Search for the cell housing the specified text and yield its (X, Y) center coordinate. 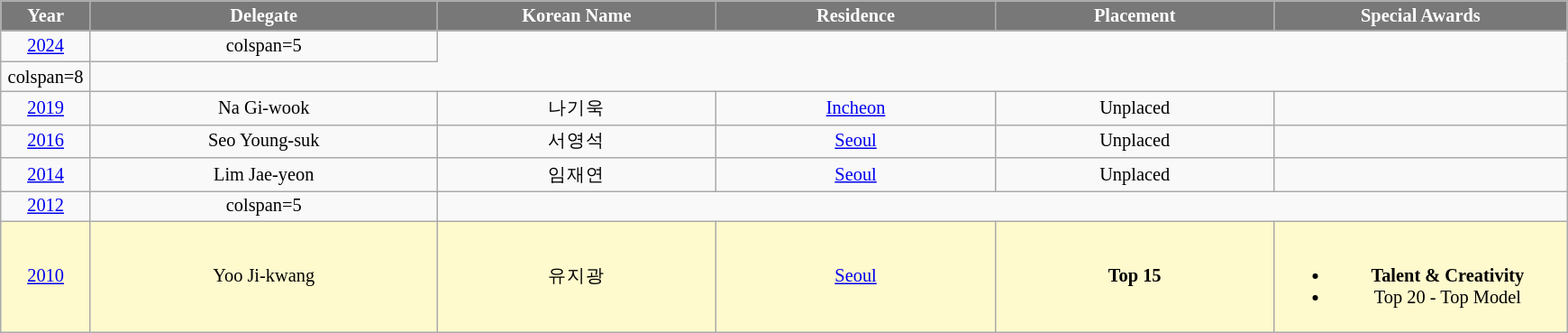
2024 (46, 46)
Talent & CreativityTop 20 - Top Model (1420, 276)
Top 15 (1135, 276)
Placement (1135, 15)
2014 (46, 175)
Lim Jae-yeon (263, 175)
나기욱 (577, 108)
Yoo Ji-kwang (263, 276)
Delegate (263, 15)
유지광 (577, 276)
Special Awards (1420, 15)
2019 (46, 108)
Seo Young-suk (263, 141)
Incheon (856, 108)
2016 (46, 141)
2010 (46, 276)
Year (46, 15)
서영석 (577, 141)
Na Gi-wook (263, 108)
Korean Name (577, 15)
임재연 (577, 175)
Residence (856, 15)
2012 (46, 206)
colspan=8 (46, 77)
